Capture the cell that displays the provided text and extract its (x, y) central coordinate. 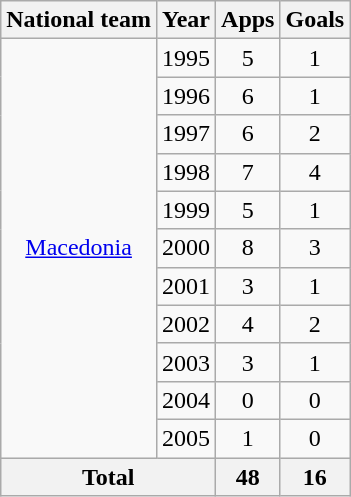
National team (79, 20)
2000 (186, 248)
1995 (186, 58)
1999 (186, 210)
2005 (186, 438)
1998 (186, 172)
2001 (186, 286)
Total (108, 477)
7 (248, 172)
Macedonia (79, 248)
2003 (186, 362)
1996 (186, 96)
1997 (186, 134)
Year (186, 20)
48 (248, 477)
Apps (248, 20)
8 (248, 248)
2004 (186, 400)
Goals (315, 20)
2002 (186, 324)
16 (315, 477)
